Capture the cell that displays the provided text and extract its (x, y) central coordinate. 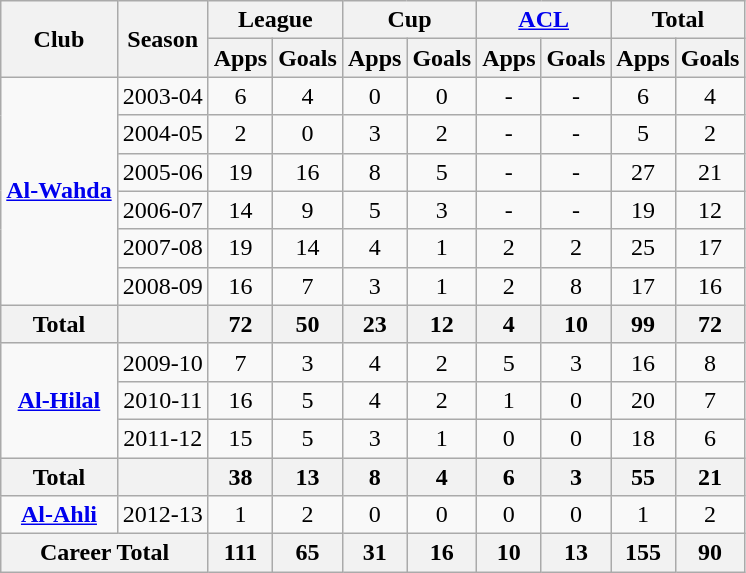
Club (59, 39)
ACL (544, 20)
League (275, 20)
90 (710, 553)
2005-06 (162, 172)
111 (240, 553)
23 (374, 324)
50 (308, 324)
155 (643, 553)
2011-12 (162, 438)
Career Total (104, 553)
2012-13 (162, 515)
15 (240, 438)
99 (643, 324)
2003-04 (162, 96)
2008-09 (162, 286)
9 (308, 210)
Al-Ahli (59, 515)
Cup (409, 20)
27 (643, 172)
2010-11 (162, 400)
2006-07 (162, 210)
55 (643, 477)
65 (308, 553)
25 (643, 248)
2009-10 (162, 362)
20 (643, 400)
Season (162, 39)
38 (240, 477)
2004-05 (162, 134)
Al-Hilal (59, 400)
31 (374, 553)
Al-Wahda (59, 191)
2007-08 (162, 248)
18 (643, 438)
